Detect which cell encompasses the target text, then output its (x, y) center coordinate. 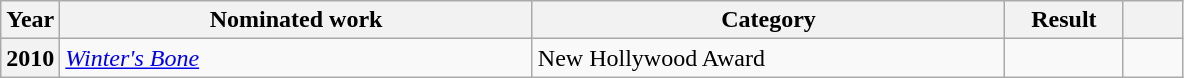
Result (1064, 20)
Category (768, 20)
2010 (30, 58)
Winter's Bone (296, 58)
Nominated work (296, 20)
Year (30, 20)
New Hollywood Award (768, 58)
